From the cell containing the given text, extract its center point as (X, Y) coordinate. 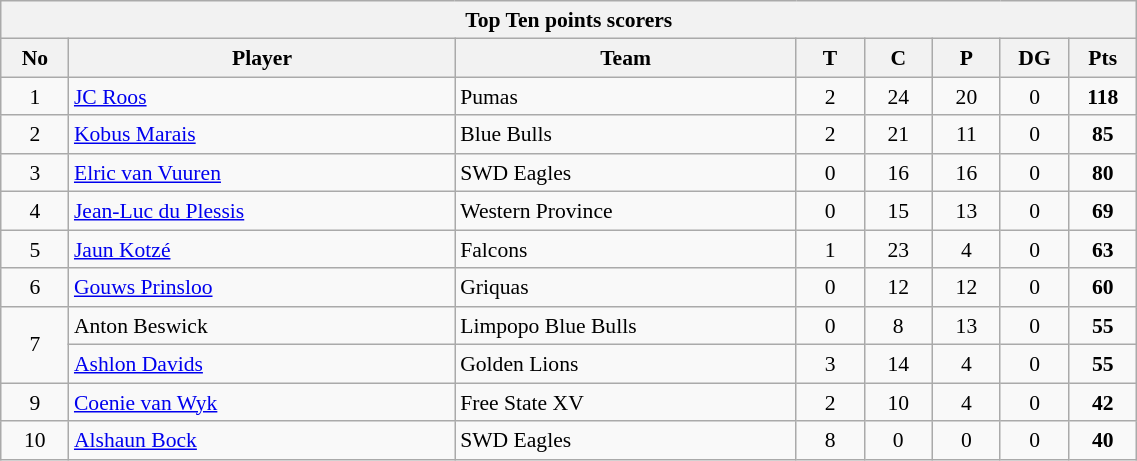
Free State XV (626, 402)
Anton Beswick (262, 326)
Limpopo Blue Bulls (626, 326)
11 (966, 135)
Golden Lions (626, 364)
JC Roos (262, 97)
Top Ten points scorers (569, 20)
DG (1034, 58)
Blue Bulls (626, 135)
Pts (1103, 58)
Ashlon Davids (262, 364)
42 (1103, 402)
23 (898, 249)
Elric van Vuuren (262, 173)
Jaun Kotzé (262, 249)
118 (1103, 97)
No (35, 58)
15 (898, 211)
Player (262, 58)
9 (35, 402)
Kobus Marais (262, 135)
5 (35, 249)
Pumas (626, 97)
Griquas (626, 288)
60 (1103, 288)
Coenie van Wyk (262, 402)
T (830, 58)
63 (1103, 249)
20 (966, 97)
Jean-Luc du Plessis (262, 211)
69 (1103, 211)
6 (35, 288)
Western Province (626, 211)
Falcons (626, 249)
7 (35, 345)
24 (898, 97)
Alshaun Bock (262, 440)
85 (1103, 135)
P (966, 58)
80 (1103, 173)
40 (1103, 440)
Team (626, 58)
14 (898, 364)
C (898, 58)
21 (898, 135)
Gouws Prinsloo (262, 288)
